For the text-containing cell, return its midpoint in [x, y] coordinate format. 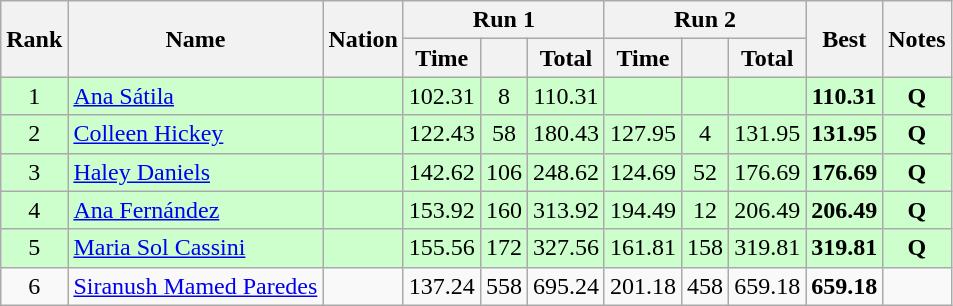
122.43 [442, 134]
6 [34, 286]
Colleen Hickey [196, 134]
160 [504, 210]
313.92 [566, 210]
Rank [34, 39]
458 [706, 286]
127.95 [642, 134]
695.24 [566, 286]
8 [504, 96]
52 [706, 172]
5 [34, 248]
Run 2 [704, 20]
2 [34, 134]
137.24 [442, 286]
Notes [917, 39]
194.49 [642, 210]
201.18 [642, 286]
Best [844, 39]
155.56 [442, 248]
153.92 [442, 210]
102.31 [442, 96]
106 [504, 172]
Nation [363, 39]
248.62 [566, 172]
Maria Sol Cassini [196, 248]
180.43 [566, 134]
12 [706, 210]
Siranush Mamed Paredes [196, 286]
558 [504, 286]
3 [34, 172]
161.81 [642, 248]
Ana Sátila [196, 96]
Run 1 [504, 20]
327.56 [566, 248]
142.62 [442, 172]
Name [196, 39]
Ana Fernández [196, 210]
1 [34, 96]
172 [504, 248]
124.69 [642, 172]
158 [706, 248]
Haley Daniels [196, 172]
58 [504, 134]
